Return [X, Y] of the center of cell containing provided text 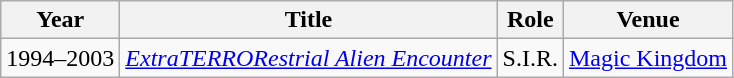
Role [530, 20]
1994–2003 [60, 58]
Title [308, 20]
Venue [648, 20]
ExtraTERRORestrial Alien Encounter [308, 58]
S.I.R. [530, 58]
Magic Kingdom [648, 58]
Year [60, 20]
